Capture the cell that displays the provided text and extract its [x, y] central coordinate. 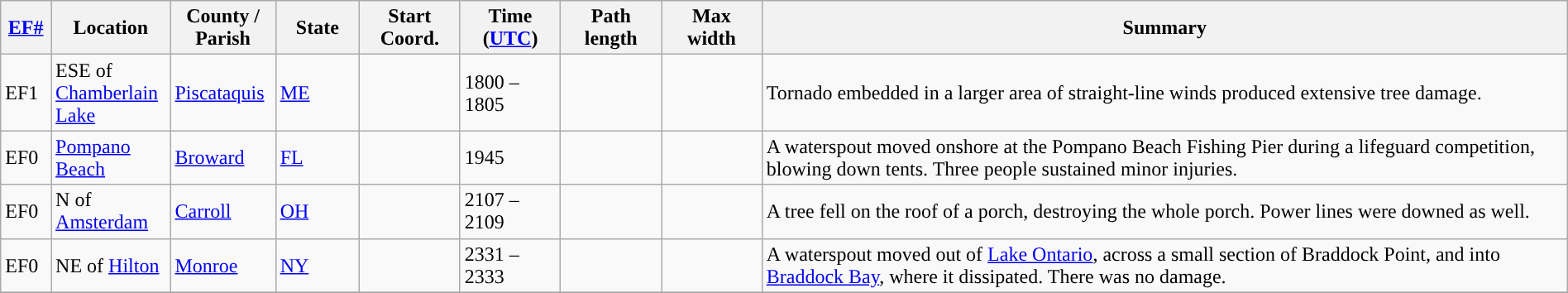
Time (UTC) [510, 28]
ME [318, 93]
2107 – 2109 [510, 212]
Pompano Beach [111, 157]
2331 – 2333 [510, 265]
Start Coord. [410, 28]
Carroll [223, 212]
Max width [712, 28]
1800 – 1805 [510, 93]
Summary [1164, 28]
N of Amsterdam [111, 212]
EF# [26, 28]
OH [318, 212]
A tree fell on the roof of a porch, destroying the whole porch. Power lines were downed as well. [1164, 212]
NY [318, 265]
Location [111, 28]
State [318, 28]
Tornado embedded in a larger area of straight-line winds produced extensive tree damage. [1164, 93]
Monroe [223, 265]
ESE of Chamberlain Lake [111, 93]
1945 [510, 157]
EF1 [26, 93]
FL [318, 157]
Path length [611, 28]
NE of Hilton [111, 265]
County / Parish [223, 28]
Piscataquis [223, 93]
Broward [223, 157]
A waterspout moved out of Lake Ontario, across a small section of Braddock Point, and into Braddock Bay, where it dissipated. There was no damage. [1164, 265]
